Pinpoint the cell where the given text exists, returning its [X, Y] midpoint coordinate. 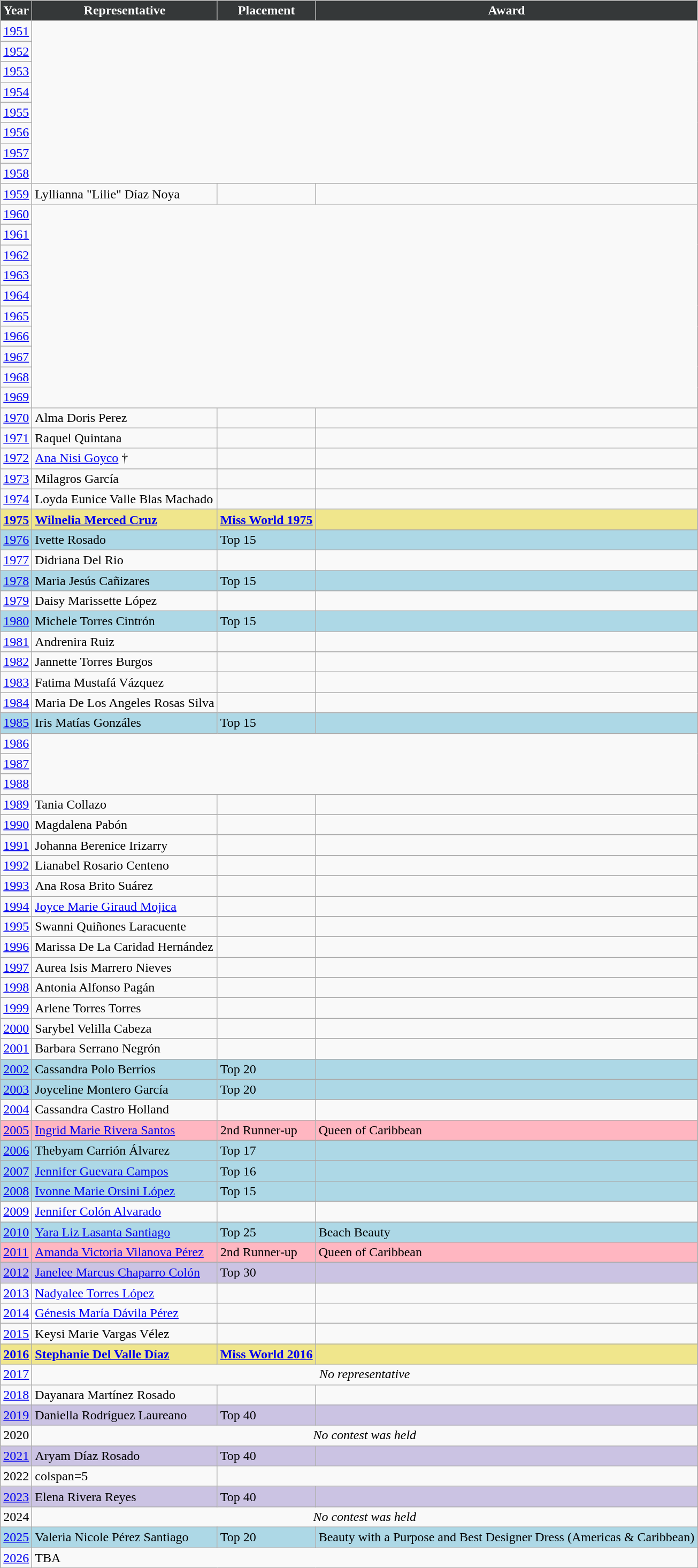
Wilnelia Merced Cruz [125, 519]
Michele Torres Cintrón [125, 621]
colspan=5 [125, 1476]
1961 [16, 234]
2019 [16, 1415]
Dayanara Martínez Rosado [125, 1395]
Ingrid Marie Rivera Santos [125, 1130]
Didriana Del Rio [125, 560]
Daisy Marissette López [125, 601]
Lyllianna "Lilie" Díaz Noya [125, 194]
2017 [16, 1374]
1980 [16, 621]
2007 [16, 1171]
2021 [16, 1456]
Milagros García [125, 479]
1995 [16, 927]
1970 [16, 418]
Cassandra Polo Berríos [125, 1069]
Iris Matías Gonzáles [125, 723]
1998 [16, 988]
1962 [16, 255]
Joyceline Montero García [125, 1089]
1982 [16, 662]
2022 [16, 1476]
1990 [16, 825]
1967 [16, 357]
1996 [16, 947]
Génesis María Dávila Pérez [125, 1313]
1959 [16, 194]
Sarybel Velilla Cabeza [125, 1028]
No representative [365, 1374]
2005 [16, 1130]
TBA [365, 1558]
1974 [16, 499]
2025 [16, 1537]
1985 [16, 723]
Top 30 [266, 1273]
Nadyalee Torres López [125, 1293]
1979 [16, 601]
1983 [16, 682]
Year [16, 11]
2000 [16, 1028]
Beach Beauty [507, 1232]
1992 [16, 865]
Top 17 [266, 1150]
Ivette Rosado [125, 540]
Fatima Mustafá Vázquez [125, 682]
Beauty with a Purpose and Best Designer Dress (Americas & Caribbean) [507, 1537]
1969 [16, 397]
Barbara Serrano Negrón [125, 1049]
2015 [16, 1334]
1951 [16, 31]
1986 [16, 743]
1952 [16, 51]
Maria De Los Angeles Rosas Silva [125, 703]
Jennifer Colón Alvarado [125, 1211]
1972 [16, 458]
1953 [16, 72]
Yara Liz Lasanta Santiago [125, 1232]
Tania Collazo [125, 804]
2026 [16, 1558]
Miss World 2016 [266, 1354]
Miss World 1975 [266, 519]
1976 [16, 540]
Ana Nisi Goyco † [125, 458]
1971 [16, 438]
Lianabel Rosario Centeno [125, 865]
Top 16 [266, 1171]
2008 [16, 1191]
Keysi Marie Vargas Vélez [125, 1334]
1958 [16, 173]
Top 25 [266, 1232]
1956 [16, 133]
2001 [16, 1049]
1999 [16, 1008]
Janelee Marcus Chaparro Colón [125, 1273]
2018 [16, 1395]
Loyda Eunice Valle Blas Machado [125, 499]
2014 [16, 1313]
1987 [16, 764]
Johanna Berenice Irizarry [125, 845]
2023 [16, 1496]
2016 [16, 1354]
2006 [16, 1150]
Andrenira Ruiz [125, 642]
Maria Jesús Cañizares [125, 580]
Elena Rivera Reyes [125, 1496]
1994 [16, 906]
2024 [16, 1517]
Antonia Alfonso Pagán [125, 988]
Daniella Rodríguez Laureano [125, 1415]
2013 [16, 1293]
Cassandra Castro Holland [125, 1110]
1973 [16, 479]
1966 [16, 336]
1964 [16, 296]
2003 [16, 1089]
1957 [16, 153]
2009 [16, 1211]
2012 [16, 1273]
1955 [16, 112]
1978 [16, 580]
Ana Rosa Brito Suárez [125, 886]
Raquel Quintana [125, 438]
Marissa De La Caridad Hernández [125, 947]
Magdalena Pabón [125, 825]
1965 [16, 316]
Aryam Díaz Rosado [125, 1456]
1989 [16, 804]
2004 [16, 1110]
2020 [16, 1435]
Representative [125, 11]
Swanni Quiñones Laracuente [125, 927]
1993 [16, 886]
Arlene Torres Torres [125, 1008]
Ivonne Marie Orsini López [125, 1191]
1988 [16, 784]
1960 [16, 214]
2010 [16, 1232]
2011 [16, 1252]
1968 [16, 377]
Stephanie Del Valle Díaz [125, 1354]
Aurea Isis Marrero Nieves [125, 967]
Placement [266, 11]
1954 [16, 92]
Valeria Nicole Pérez Santiago [125, 1537]
Award [507, 11]
1981 [16, 642]
Alma Doris Perez [125, 418]
Jennifer Guevara Campos [125, 1171]
1975 [16, 519]
Amanda Victoria Vilanova Pérez [125, 1252]
1963 [16, 275]
Jannette Torres Burgos [125, 662]
Thebyam Carrión Álvarez [125, 1150]
1991 [16, 845]
1977 [16, 560]
1997 [16, 967]
Joyce Marie Giraud Mojica [125, 906]
1984 [16, 703]
2002 [16, 1069]
